Capture the cell that displays the provided text and extract its [X, Y] central coordinate. 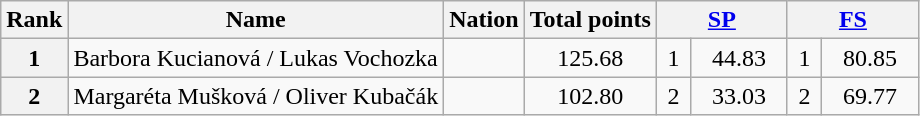
FS [852, 20]
Rank [34, 20]
80.85 [870, 58]
SP [722, 20]
44.83 [740, 58]
Barbora Kucianová / Lukas Vochozka [256, 58]
Total points [590, 20]
33.03 [740, 96]
Nation [484, 20]
69.77 [870, 96]
Name [256, 20]
125.68 [590, 58]
102.80 [590, 96]
Margaréta Mušková / Oliver Kubačák [256, 96]
